Return the (X, Y) coordinate for the center point of the cell that contains the specified text.  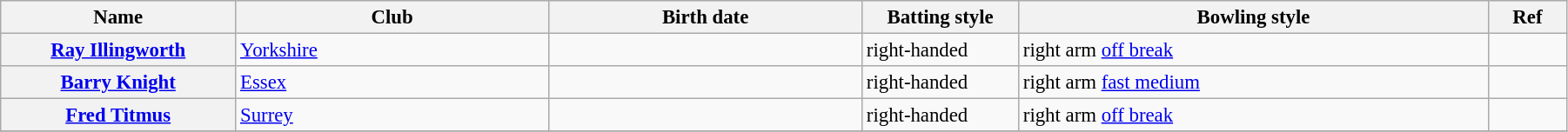
Ray Illingworth (118, 50)
Barry Knight (118, 82)
Yorkshire (392, 50)
right arm fast medium (1254, 82)
Birth date (706, 17)
Club (392, 17)
Essex (392, 82)
Name (118, 17)
Bowling style (1254, 17)
Fred Titmus (118, 115)
Batting style (941, 17)
Ref (1527, 17)
Surrey (392, 115)
